Search for the cell housing the specified text and yield its (x, y) center coordinate. 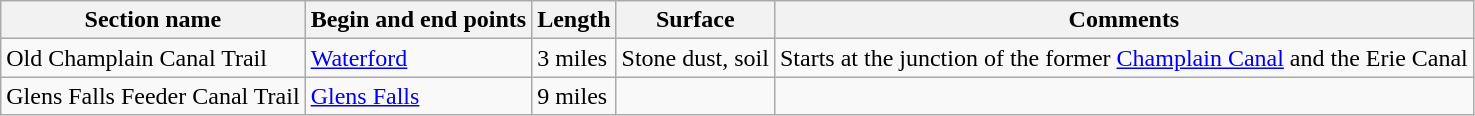
Length (574, 20)
Surface (695, 20)
Waterford (418, 58)
Old Champlain Canal Trail (153, 58)
Section name (153, 20)
Glens Falls (418, 96)
3 miles (574, 58)
Stone dust, soil (695, 58)
Comments (1124, 20)
Begin and end points (418, 20)
9 miles (574, 96)
Glens Falls Feeder Canal Trail (153, 96)
Starts at the junction of the former Champlain Canal and the Erie Canal (1124, 58)
